For the text-containing cell, return its midpoint in [x, y] coordinate format. 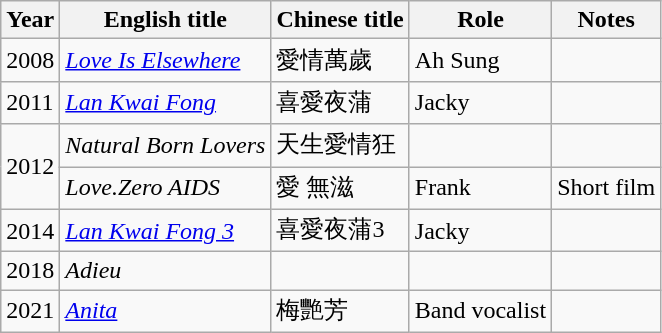
2021 [30, 312]
Role [480, 20]
English title [166, 20]
愛情萬歲 [340, 60]
Frank [480, 188]
天生愛情狂 [340, 146]
2012 [30, 166]
Ah Sung [480, 60]
2018 [30, 271]
喜愛夜蒲3 [340, 230]
Lan Kwai Fong 3 [166, 230]
Anita [166, 312]
Notes [606, 20]
愛 無滋 [340, 188]
Love.Zero AIDS [166, 188]
Adieu [166, 271]
Love Is Elsewhere [166, 60]
2008 [30, 60]
Year [30, 20]
Band vocalist [480, 312]
Chinese title [340, 20]
2014 [30, 230]
Lan Kwai Fong [166, 102]
喜愛夜蒲 [340, 102]
Natural Born Lovers [166, 146]
Short film [606, 188]
2011 [30, 102]
梅艷芳 [340, 312]
